Determine the (X, Y) coordinate at the center of the cell enclosing the given text.  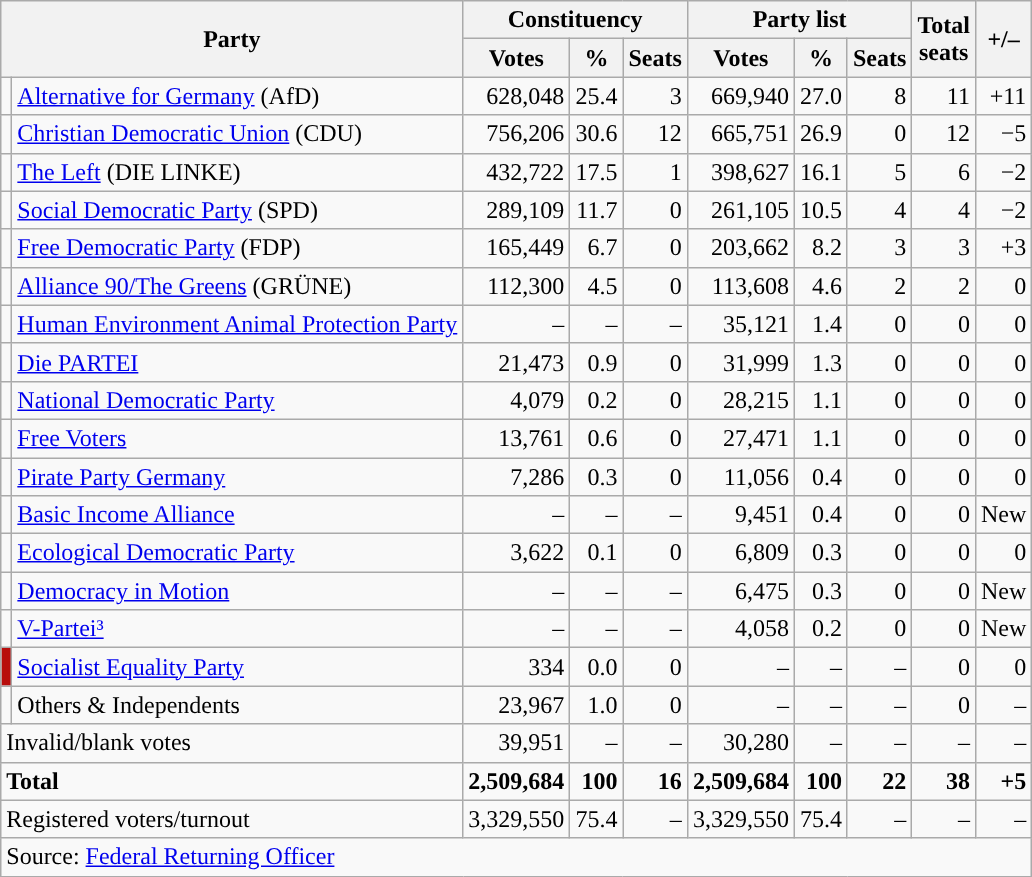
113,608 (740, 286)
8.2 (820, 248)
25.4 (596, 96)
+5 (1003, 781)
Human Environment Animal Protection Party (238, 324)
756,206 (516, 134)
4.5 (596, 286)
27,471 (740, 438)
28,215 (740, 400)
Democracy in Motion (238, 591)
1 (655, 172)
6.7 (596, 248)
30,280 (740, 743)
Free Democratic Party (FDP) (238, 248)
1.3 (820, 362)
16.1 (820, 172)
Total (232, 781)
13,761 (516, 438)
39,951 (516, 743)
Registered voters/turnout (232, 819)
Party list (800, 20)
17.5 (596, 172)
Christian Democratic Union (CDU) (238, 134)
261,105 (740, 210)
628,048 (516, 96)
6,475 (740, 591)
289,109 (516, 210)
3,622 (516, 553)
9,451 (740, 515)
35,121 (740, 324)
22 (879, 781)
The Left (DIE LINKE) (238, 172)
−5 (1003, 134)
23,967 (516, 705)
7,286 (516, 477)
Source: Federal Returning Officer (516, 857)
4,079 (516, 400)
1.0 (596, 705)
10.5 (820, 210)
30.6 (596, 134)
Die PARTEI (238, 362)
Alliance 90/The Greens (GRÜNE) (238, 286)
5 (879, 172)
Socialist Equality Party (238, 667)
Alternative for Germany (AfD) (238, 96)
National Democratic Party (238, 400)
669,940 (740, 96)
16 (655, 781)
203,662 (740, 248)
Others & Independents (238, 705)
0.6 (596, 438)
26.9 (820, 134)
Social Democratic Party (SPD) (238, 210)
Party (232, 39)
11,056 (740, 477)
Basic Income Alliance (238, 515)
Constituency (576, 20)
27.0 (820, 96)
165,449 (516, 248)
665,751 (740, 134)
Free Voters (238, 438)
0.1 (596, 553)
334 (516, 667)
4.6 (820, 286)
112,300 (516, 286)
6,809 (740, 553)
+/– (1003, 39)
Totalseats (944, 39)
Invalid/blank votes (232, 743)
+3 (1003, 248)
1.4 (820, 324)
38 (944, 781)
Pirate Party Germany (238, 477)
0.9 (596, 362)
398,627 (740, 172)
8 (879, 96)
31,999 (740, 362)
4,058 (740, 629)
432,722 (516, 172)
Ecological Democratic Party (238, 553)
21,473 (516, 362)
0.0 (596, 667)
V-Partei³ (238, 629)
6 (944, 172)
11 (944, 96)
+11 (1003, 96)
11.7 (596, 210)
